Extract the [x, y] coordinate from the center of the cell holding the provided text.  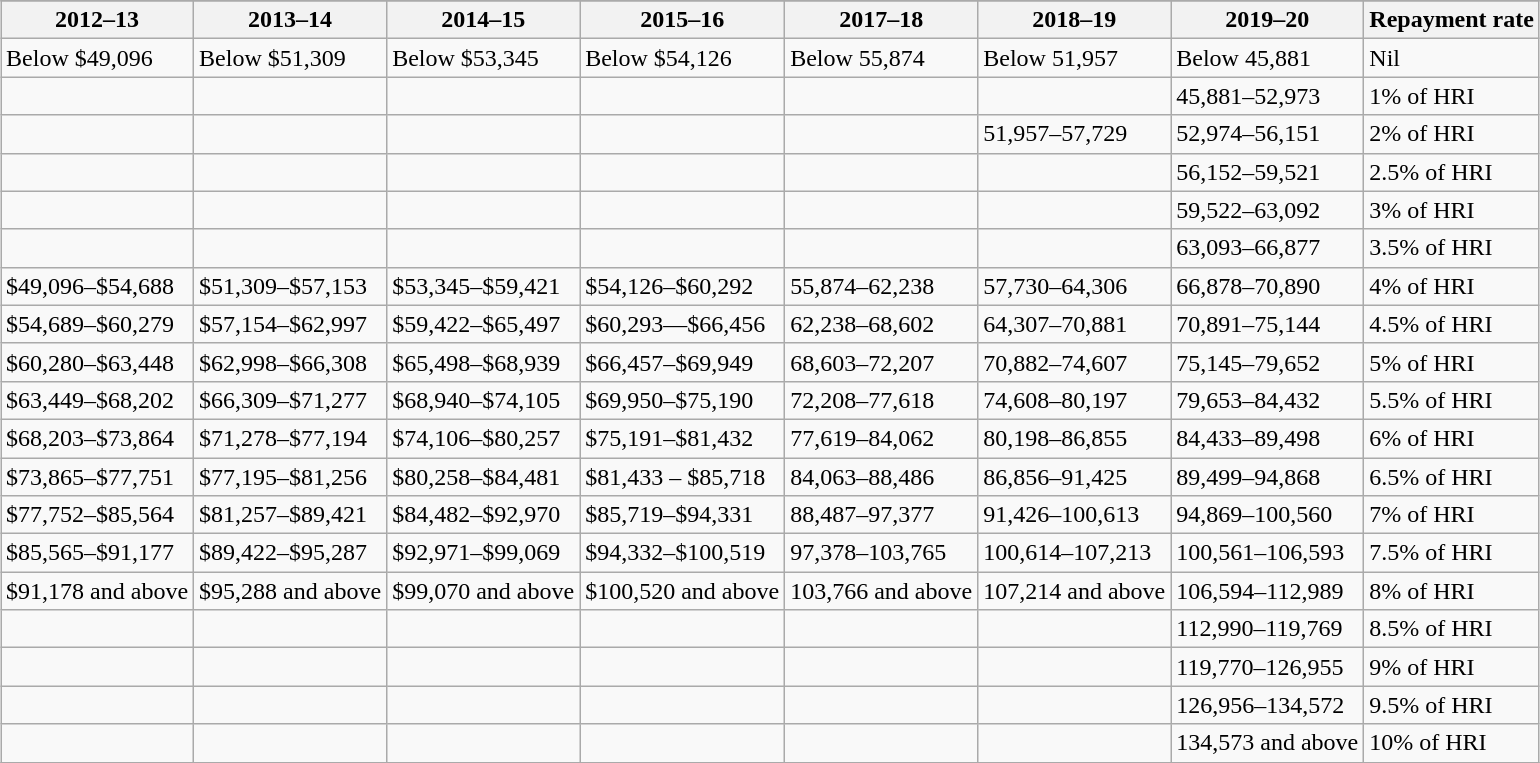
64,307–70,881 [1074, 324]
2012–13 [98, 20]
$68,940–$74,105 [484, 400]
84,063–88,486 [882, 477]
55,874–62,238 [882, 286]
$54,689–$60,279 [98, 324]
88,487–97,377 [882, 515]
$73,865–$77,751 [98, 477]
119,770–126,955 [1268, 667]
2013–14 [290, 20]
3.5% of HRI [1452, 248]
2017–18 [882, 20]
2.5% of HRI [1452, 172]
$95,288 and above [290, 591]
126,956–134,572 [1268, 705]
75,145–79,652 [1268, 362]
8% of HRI [1452, 591]
59,522–63,092 [1268, 210]
2014–15 [484, 20]
$84,482–$92,970 [484, 515]
$91,178 and above [98, 591]
103,766 and above [882, 591]
Repayment rate [1452, 20]
100,561–106,593 [1268, 553]
107,214 and above [1074, 591]
45,881–52,973 [1268, 96]
$77,195–$81,256 [290, 477]
79,653–84,432 [1268, 400]
$66,309–$71,277 [290, 400]
$80,258–$84,481 [484, 477]
86,856–91,425 [1074, 477]
$65,498–$68,939 [484, 362]
$53,345–$59,421 [484, 286]
Below 45,881 [1268, 58]
$74,106–$80,257 [484, 438]
2% of HRI [1452, 134]
72,208–77,618 [882, 400]
4% of HRI [1452, 286]
89,499–94,868 [1268, 477]
7% of HRI [1452, 515]
6% of HRI [1452, 438]
$57,154–$62,997 [290, 324]
6.5% of HRI [1452, 477]
134,573 and above [1268, 743]
112,990–119,769 [1268, 629]
$81,257–$89,421 [290, 515]
106,594–112,989 [1268, 591]
56,152–59,521 [1268, 172]
77,619–84,062 [882, 438]
5.5% of HRI [1452, 400]
9% of HRI [1452, 667]
10% of HRI [1452, 743]
5% of HRI [1452, 362]
$81,433 – $85,718 [682, 477]
Below 55,874 [882, 58]
Below $51,309 [290, 58]
68,603–72,207 [882, 362]
$75,191–$81,432 [682, 438]
$85,565–$91,177 [98, 553]
$62,998–$66,308 [290, 362]
62,238–68,602 [882, 324]
$89,422–$95,287 [290, 553]
$100,520 and above [682, 591]
$85,719–$94,331 [682, 515]
Below $54,126 [682, 58]
2018–19 [1074, 20]
Below $53,345 [484, 58]
2019–20 [1268, 20]
$63,449–$68,202 [98, 400]
$60,280–$63,448 [98, 362]
57,730–64,306 [1074, 286]
63,093–66,877 [1268, 248]
Nil [1452, 58]
70,882–74,607 [1074, 362]
9.5% of HRI [1452, 705]
Below $49,096 [98, 58]
2015–16 [682, 20]
$59,422–$65,497 [484, 324]
$99,070 and above [484, 591]
$68,203–$73,864 [98, 438]
3% of HRI [1452, 210]
Below 51,957 [1074, 58]
$94,332–$100,519 [682, 553]
66,878–70,890 [1268, 286]
$92,971–$99,069 [484, 553]
$71,278–$77,194 [290, 438]
91,426–100,613 [1074, 515]
$60,293—$66,456 [682, 324]
$54,126–$60,292 [682, 286]
$49,096–$54,688 [98, 286]
$51,309–$57,153 [290, 286]
94,869–100,560 [1268, 515]
80,198–86,855 [1074, 438]
$69,950–$75,190 [682, 400]
51,957–57,729 [1074, 134]
100,614–107,213 [1074, 553]
52,974–56,151 [1268, 134]
1% of HRI [1452, 96]
$77,752–$85,564 [98, 515]
8.5% of HRI [1452, 629]
84,433–89,498 [1268, 438]
97,378–103,765 [882, 553]
7.5% of HRI [1452, 553]
$66,457–$69,949 [682, 362]
4.5% of HRI [1452, 324]
74,608–80,197 [1074, 400]
70,891–75,144 [1268, 324]
